Search for the cell housing the specified text and yield its [x, y] center coordinate. 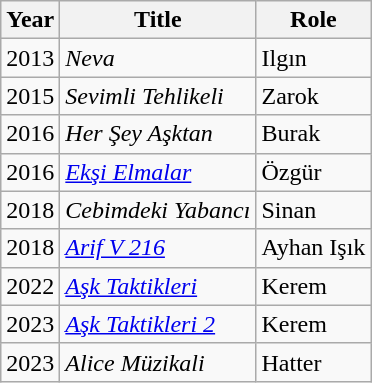
Zarok [314, 96]
Year [30, 20]
Aşk Taktikleri [158, 286]
2022 [30, 286]
Sevimli Tehlikeli [158, 96]
Arif V 216 [158, 248]
Her Şey Aşktan [158, 134]
Title [158, 20]
2013 [30, 58]
Neva [158, 58]
Ayhan Işık [314, 248]
Cebimdeki Yabancı [158, 210]
Sinan [314, 210]
Ilgın [314, 58]
Özgür [314, 172]
Burak [314, 134]
Hatter [314, 362]
2015 [30, 96]
Ekşi Elmalar [158, 172]
Role [314, 20]
Alice Müzikali [158, 362]
Aşk Taktikleri 2 [158, 324]
